Detect which cell encompasses the target text, then output its (X, Y) center coordinate. 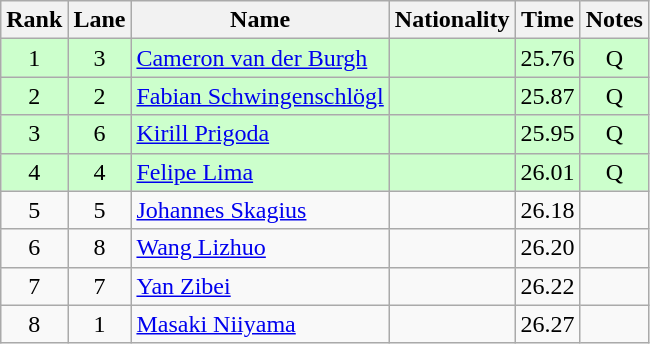
Lane (100, 20)
26.18 (548, 210)
Nationality (452, 20)
Cameron van der Burgh (260, 58)
25.95 (548, 134)
26.27 (548, 324)
26.20 (548, 248)
25.76 (548, 58)
Time (548, 20)
Notes (614, 20)
26.22 (548, 286)
Kirill Prigoda (260, 134)
Yan Zibei (260, 286)
Johannes Skagius (260, 210)
Masaki Niiyama (260, 324)
Rank (34, 20)
Name (260, 20)
26.01 (548, 172)
Fabian Schwingenschlögl (260, 96)
Wang Lizhuo (260, 248)
Felipe Lima (260, 172)
25.87 (548, 96)
